Capture the cell that displays the provided text and extract its [x, y] central coordinate. 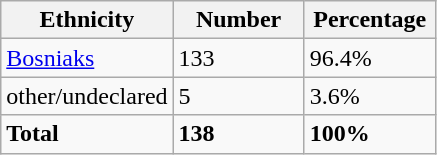
Percentage [370, 20]
Number [238, 20]
100% [370, 134]
133 [238, 58]
5 [238, 96]
Bosniaks [87, 58]
96.4% [370, 58]
138 [238, 134]
3.6% [370, 96]
Total [87, 134]
other/undeclared [87, 96]
Ethnicity [87, 20]
